Search for the cell housing the specified text and yield its (X, Y) center coordinate. 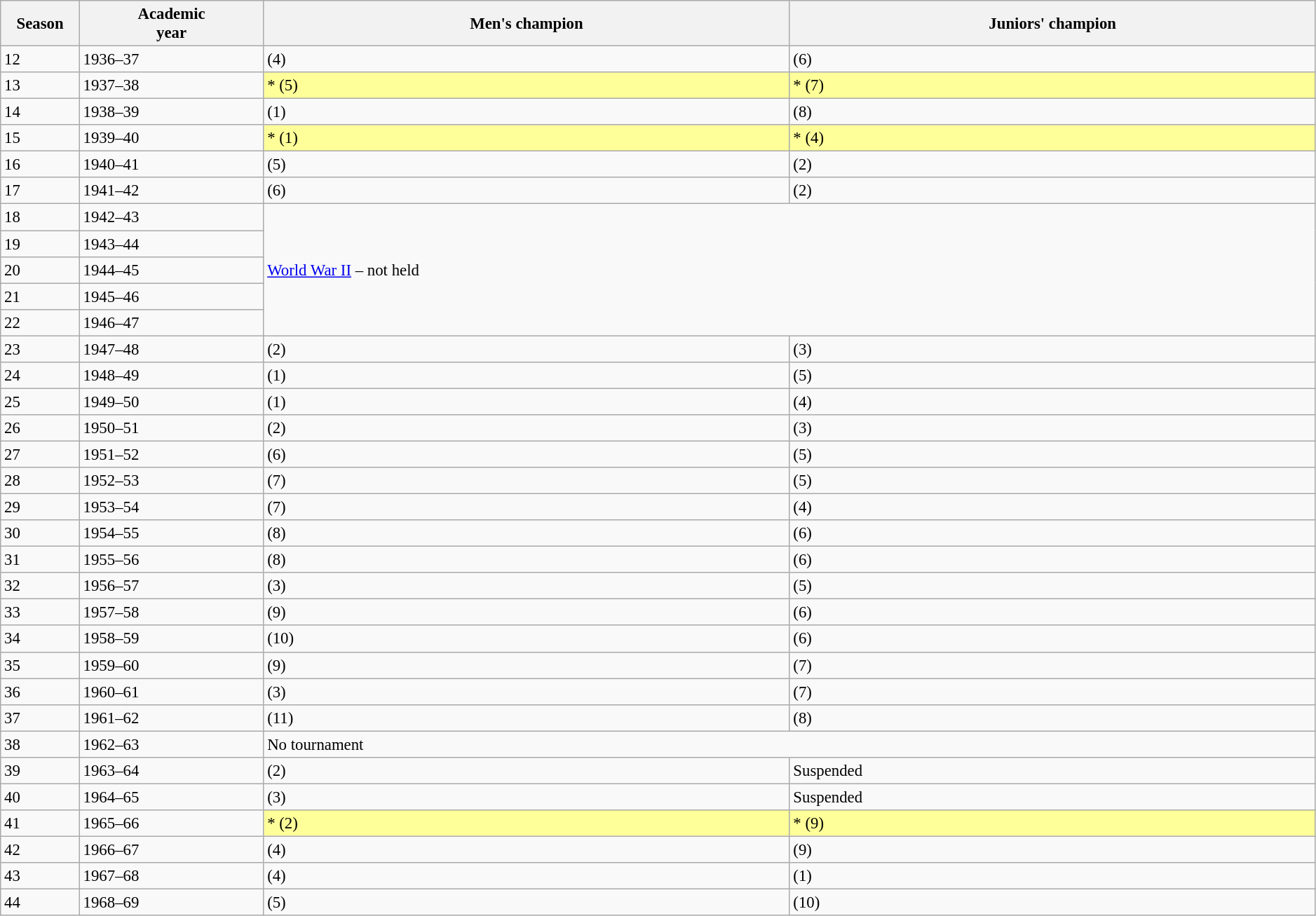
1964–65 (171, 797)
(11) (527, 718)
37 (41, 718)
23 (41, 349)
1951–52 (171, 454)
* (4) (1052, 138)
Juniors' champion (1052, 24)
1948–49 (171, 376)
1947–48 (171, 349)
1942–43 (171, 217)
1943–44 (171, 244)
1961–62 (171, 718)
12 (41, 60)
38 (41, 744)
1958–59 (171, 639)
18 (41, 217)
34 (41, 639)
28 (41, 481)
1952–53 (171, 481)
31 (41, 560)
13 (41, 86)
1946–47 (171, 322)
15 (41, 138)
21 (41, 296)
14 (41, 112)
1945–46 (171, 296)
1939–40 (171, 138)
1967–68 (171, 876)
* (2) (527, 823)
* (1) (527, 138)
39 (41, 771)
1960–61 (171, 692)
1966–67 (171, 849)
Season (41, 24)
1941–42 (171, 191)
1949–50 (171, 402)
Men's champion (527, 24)
1965–66 (171, 823)
22 (41, 322)
* (9) (1052, 823)
1957–58 (171, 613)
32 (41, 586)
1962–63 (171, 744)
1937–38 (171, 86)
42 (41, 849)
36 (41, 692)
1940–41 (171, 165)
41 (41, 823)
29 (41, 507)
30 (41, 533)
43 (41, 876)
1963–64 (171, 771)
No tournament (789, 744)
1959–60 (171, 665)
Academicyear (171, 24)
44 (41, 903)
1944–45 (171, 270)
25 (41, 402)
1954–55 (171, 533)
1950–51 (171, 428)
26 (41, 428)
* (5) (527, 86)
* (7) (1052, 86)
1953–54 (171, 507)
1956–57 (171, 586)
1936–37 (171, 60)
1968–69 (171, 903)
20 (41, 270)
33 (41, 613)
40 (41, 797)
27 (41, 454)
World War II – not held (789, 270)
1955–56 (171, 560)
35 (41, 665)
17 (41, 191)
24 (41, 376)
19 (41, 244)
1938–39 (171, 112)
16 (41, 165)
